Pinpoint the cell where the given text exists, returning its [X, Y] midpoint coordinate. 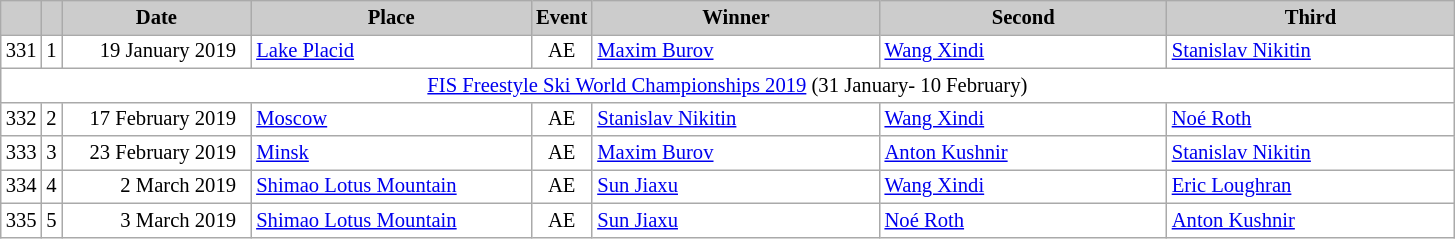
335 [22, 220]
334 [22, 186]
Second [1024, 17]
Lake Placid [391, 51]
4 [51, 186]
19 January 2019 [157, 51]
Minsk [391, 153]
Third [1310, 17]
5 [51, 220]
Eric Loughran [1310, 186]
332 [22, 119]
3 March 2019 [157, 220]
17 February 2019 [157, 119]
23 February 2019 [157, 153]
2 [51, 119]
331 [22, 51]
1 [51, 51]
FIS Freestyle Ski World Championships 2019 (31 January- 10 February) [728, 85]
Date [157, 17]
3 [51, 153]
Place [391, 17]
Moscow [391, 119]
2 March 2019 [157, 186]
333 [22, 153]
Winner [736, 17]
Event [562, 17]
